Search for the cell housing the specified text and yield its (X, Y) center coordinate. 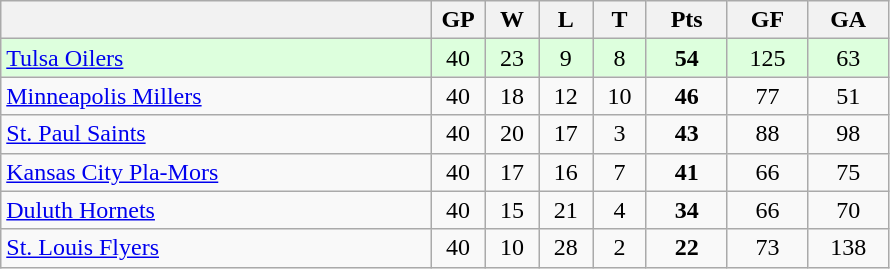
77 (768, 96)
T (620, 20)
GP (458, 20)
16 (566, 172)
St. Paul Saints (216, 134)
43 (686, 134)
Kansas City Pla-Mors (216, 172)
Duluth Hornets (216, 210)
41 (686, 172)
20 (512, 134)
34 (686, 210)
4 (620, 210)
21 (566, 210)
138 (848, 248)
54 (686, 58)
98 (848, 134)
GA (848, 20)
23 (512, 58)
W (512, 20)
St. Louis Flyers (216, 248)
63 (848, 58)
L (566, 20)
75 (848, 172)
22 (686, 248)
28 (566, 248)
70 (848, 210)
73 (768, 248)
125 (768, 58)
Minneapolis Millers (216, 96)
Pts (686, 20)
Tulsa Oilers (216, 58)
2 (620, 248)
9 (566, 58)
46 (686, 96)
8 (620, 58)
GF (768, 20)
51 (848, 96)
15 (512, 210)
12 (566, 96)
3 (620, 134)
7 (620, 172)
18 (512, 96)
88 (768, 134)
